From the cell containing the given text, extract its center point as [X, Y] coordinate. 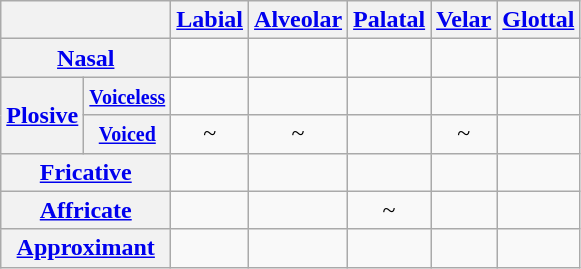
Glottal [538, 20]
Alveolar [298, 20]
Labial [210, 20]
Plosive [42, 115]
Palatal [390, 20]
Fricative [86, 172]
Affricate [86, 210]
Approximant [86, 248]
Nasal [86, 58]
Voiceless [128, 96]
Voiced [128, 134]
Velar [464, 20]
